Output the [X, Y] coordinate of the center of the cell containing the given text.  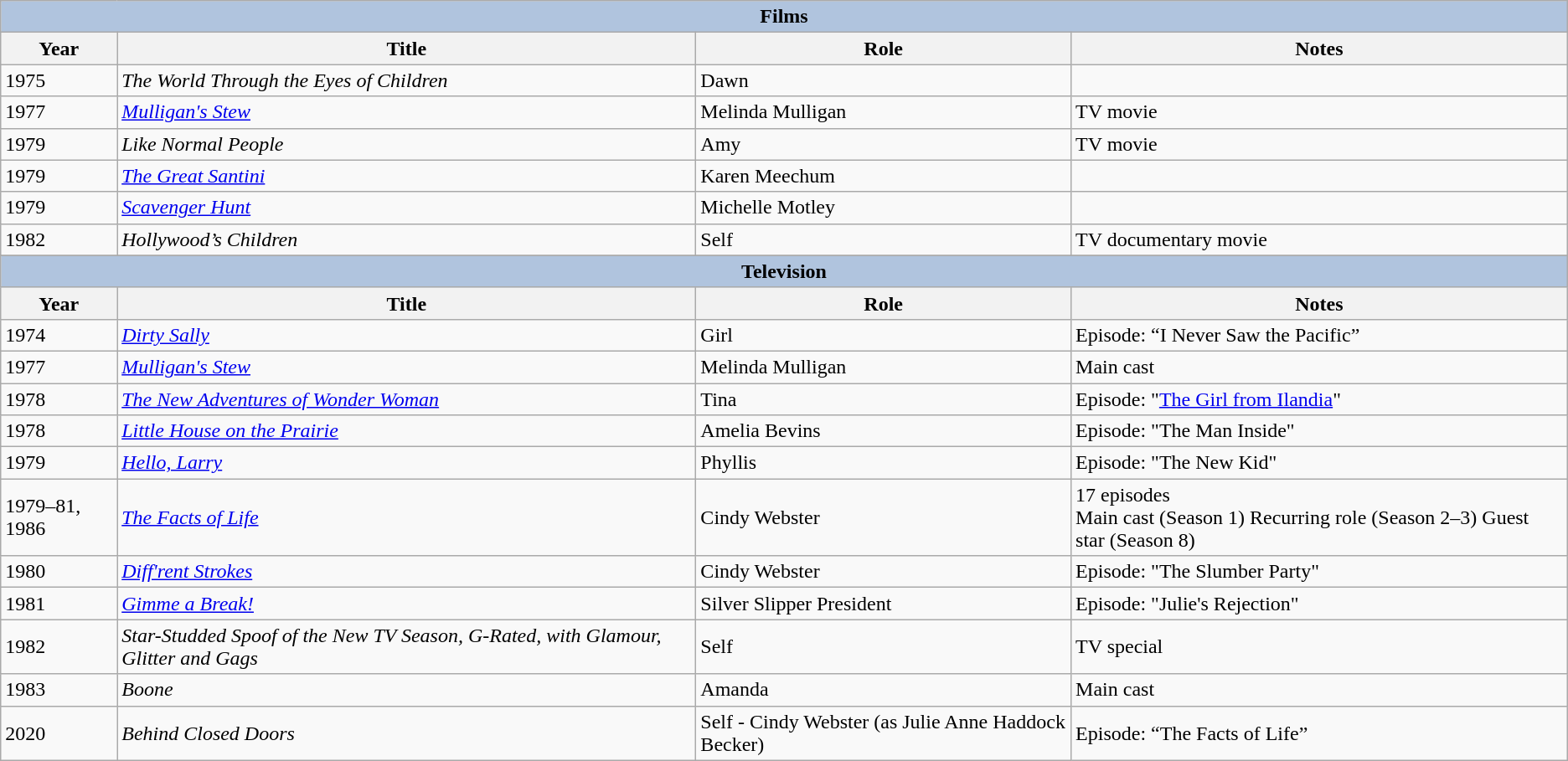
Karen Meechum [884, 176]
Amanda [884, 690]
1979–81, 1986 [59, 517]
Girl [884, 335]
The World Through the Eyes of Children [407, 80]
The Great Santini [407, 176]
Amy [884, 144]
1983 [59, 690]
Michelle Motley [884, 208]
Episode: "Julie's Rejection" [1320, 604]
The Facts of Life [407, 517]
1981 [59, 604]
Diff'rent Strokes [407, 572]
Episode: "The Slumber Party" [1320, 572]
Episode: "The Man Inside" [1320, 431]
TV documentary movie [1320, 239]
Boone [407, 690]
Episode: “I Never Saw the Pacific” [1320, 335]
1980 [59, 572]
1975 [59, 80]
2020 [59, 733]
Episode: "The New Kid" [1320, 463]
Hello, Larry [407, 463]
17 episodes Main cast (Season 1) Recurring role (Season 2–3) Guest star (Season 8) [1320, 517]
Tina [884, 399]
Silver Slipper President [884, 604]
The New Adventures of Wonder Woman [407, 399]
Dawn [884, 80]
Hollywood’s Children [407, 239]
Little House on the Prairie [407, 431]
Like Normal People [407, 144]
Self - Cindy Webster (as Julie Anne Haddock Becker) [884, 733]
Phyllis [884, 463]
Gimme a Break! [407, 604]
Television [784, 271]
Dirty Sally [407, 335]
Scavenger Hunt [407, 208]
TV special [1320, 646]
Films [784, 17]
Episode: "The Girl from Ilandia" [1320, 399]
Amelia Bevins [884, 431]
Episode: “The Facts of Life” [1320, 733]
Star-Studded Spoof of the New TV Season, G-Rated, with Glamour, Glitter and Gags [407, 646]
Behind Closed Doors [407, 733]
1974 [59, 335]
